Scan for the cell matching the given text and deliver its [X, Y] coordinate at center. 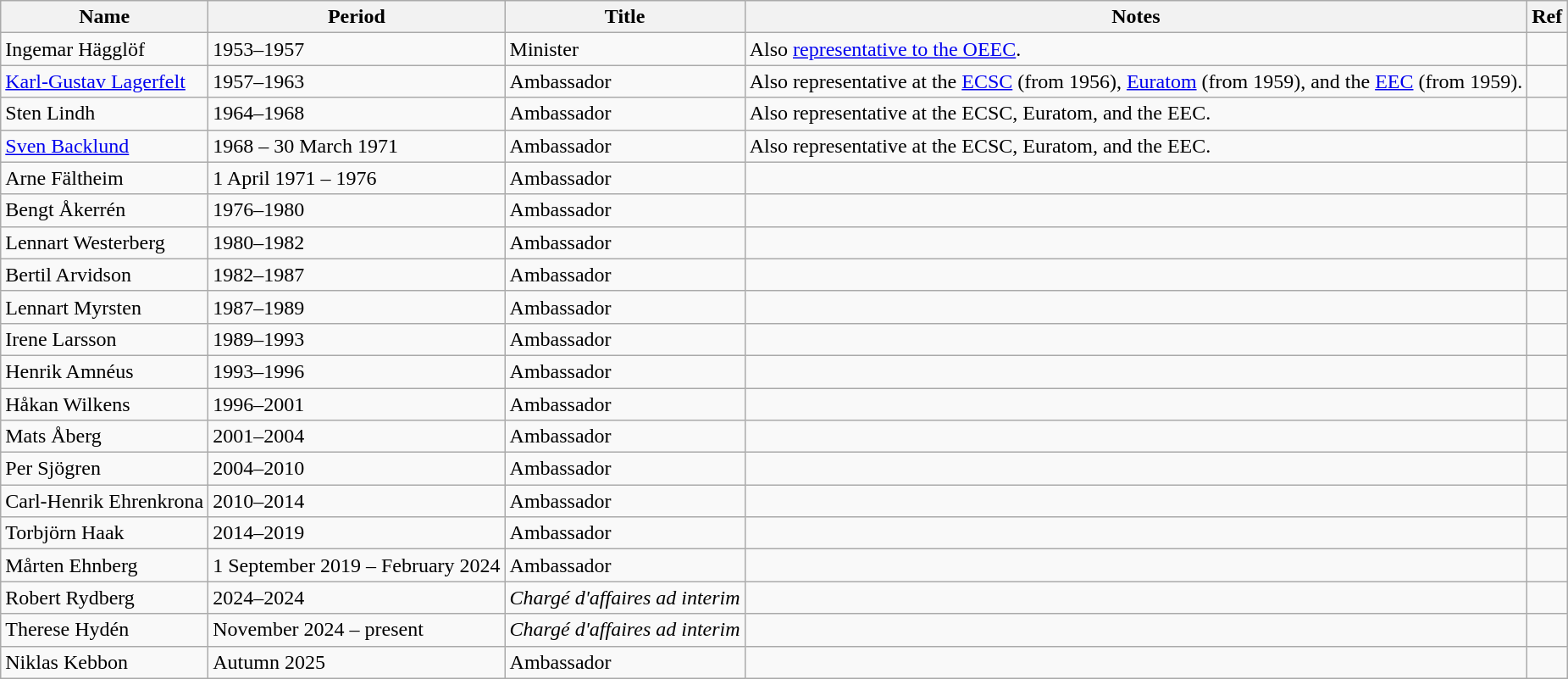
Therese Hydén [105, 630]
Irene Larsson [105, 339]
2010–2014 [357, 501]
2014–2019 [357, 533]
1 April 1971 – 1976 [357, 178]
Niklas Kebbon [105, 662]
Period [357, 17]
Sten Lindh [105, 114]
Lennart Myrsten [105, 307]
Name [105, 17]
Bengt Åkerrén [105, 210]
Also representative to the OEEC. [1136, 49]
1987–1989 [357, 307]
Ref [1547, 17]
1989–1993 [357, 339]
Lennart Westerberg [105, 242]
1953–1957 [357, 49]
Karl-Gustav Lagerfelt [105, 81]
Ingemar Hägglöf [105, 49]
Title [625, 17]
2004–2010 [357, 469]
Sven Backlund [105, 146]
1964–1968 [357, 114]
2001–2004 [357, 437]
1968 – 30 March 1971 [357, 146]
Notes [1136, 17]
1982–1987 [357, 275]
Minister [625, 49]
Also representative at the ECSC (from 1956), Euratom (from 1959), and the EEC (from 1959). [1136, 81]
1957–1963 [357, 81]
Mårten Ehnberg [105, 565]
Autumn 2025 [357, 662]
2024–2024 [357, 598]
Arne Fältheim [105, 178]
1 September 2019 – February 2024 [357, 565]
Henrik Amnéus [105, 371]
1980–1982 [357, 242]
Bertil Arvidson [105, 275]
Carl-Henrik Ehrenkrona [105, 501]
Per Sjögren [105, 469]
November 2024 – present [357, 630]
Robert Rydberg [105, 598]
Håkan Wilkens [105, 404]
Mats Åberg [105, 437]
1976–1980 [357, 210]
Torbjörn Haak [105, 533]
1996–2001 [357, 404]
1993–1996 [357, 371]
